Provide the [X, Y] coordinate of the cell's center where the given text is located.  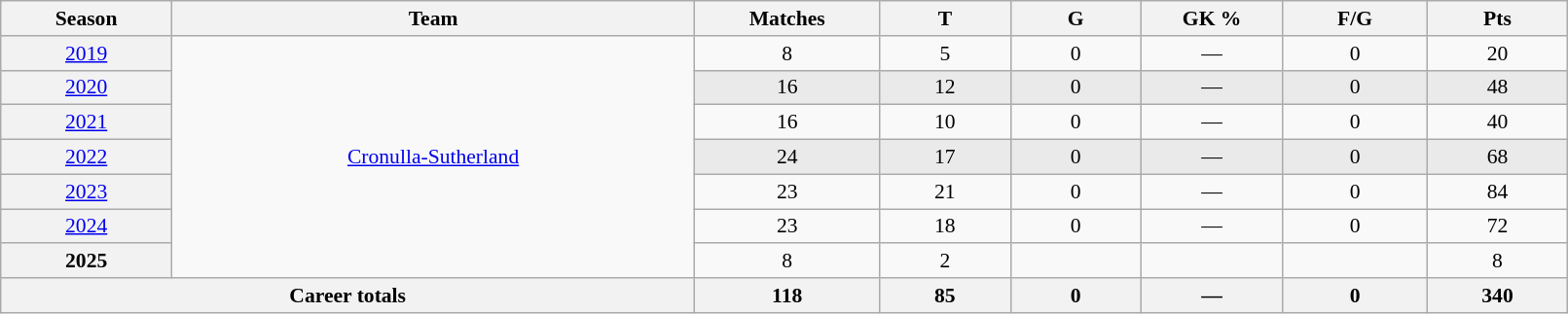
48 [1497, 87]
GK % [1212, 18]
2 [945, 262]
Team [434, 18]
Season [87, 18]
18 [945, 227]
40 [1497, 122]
21 [945, 192]
72 [1497, 227]
17 [945, 157]
2023 [87, 192]
2022 [87, 157]
Cronulla-Sutherland [434, 157]
68 [1497, 157]
F/G [1355, 18]
20 [1497, 53]
10 [945, 122]
G [1076, 18]
12 [945, 87]
2021 [87, 122]
Pts [1497, 18]
2024 [87, 227]
Career totals [348, 296]
5 [945, 53]
Matches [787, 18]
2025 [87, 262]
84 [1497, 192]
T [945, 18]
2020 [87, 87]
24 [787, 157]
340 [1497, 296]
85 [945, 296]
2019 [87, 53]
118 [787, 296]
